Provide the [x, y] coordinate of the cell's center where the given text is located.  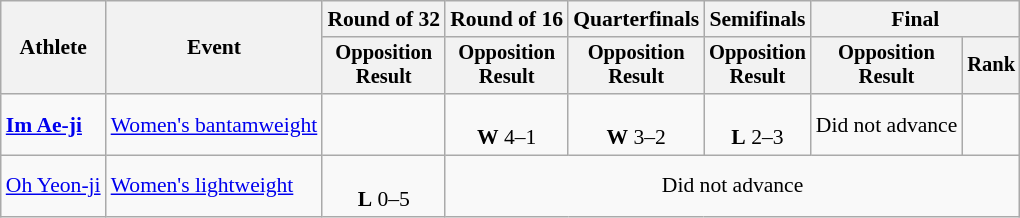
Oh Yeon-ji [54, 186]
Rank [991, 66]
Athlete [54, 48]
Im Ae-ji [54, 124]
Round of 32 [384, 19]
L 2–3 [758, 124]
Women's bantamweight [214, 124]
Final [916, 19]
Event [214, 48]
W 4–1 [506, 124]
Women's lightweight [214, 186]
Quarterfinals [636, 19]
W 3–2 [636, 124]
Round of 16 [506, 19]
Semifinals [758, 19]
L 0–5 [384, 186]
